Output the (x, y) coordinate of the center of the cell containing the given text.  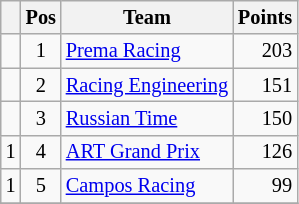
99 (265, 186)
4 (41, 152)
2 (41, 85)
5 (41, 186)
Points (265, 17)
Campos Racing (147, 186)
Prema Racing (147, 51)
Pos (41, 17)
126 (265, 152)
203 (265, 51)
Racing Engineering (147, 85)
3 (41, 118)
Russian Time (147, 118)
ART Grand Prix (147, 152)
150 (265, 118)
Team (147, 17)
151 (265, 85)
